Search for the cell housing the specified text and yield its [X, Y] center coordinate. 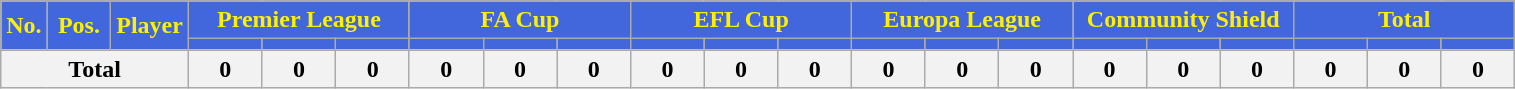
Community Shield [1184, 20]
Europa League [962, 20]
FA Cup [520, 20]
Pos. [79, 26]
No. [24, 26]
Premier League [298, 20]
Player [150, 26]
EFL Cup [742, 20]
